Capture the cell that displays the provided text and extract its (x, y) central coordinate. 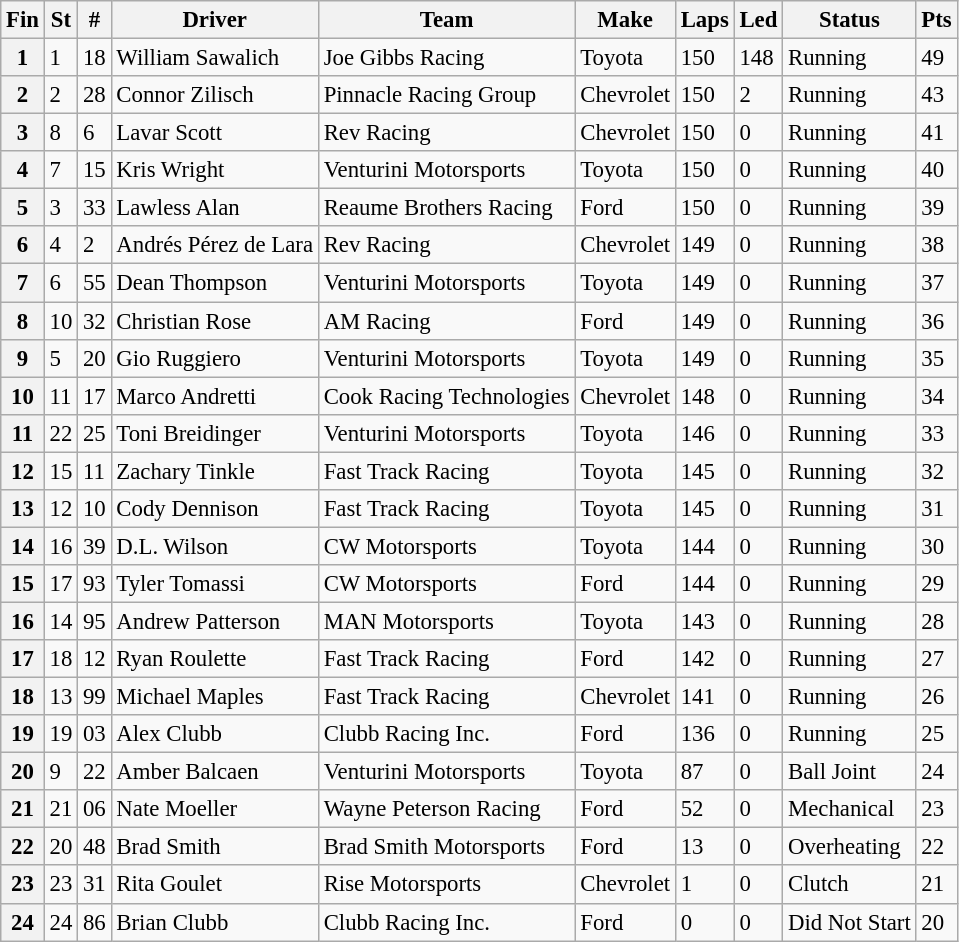
Wayne Peterson Racing (446, 809)
Team (446, 20)
Rita Goulet (214, 885)
146 (704, 433)
Pinnacle Racing Group (446, 95)
136 (704, 734)
Fin (23, 20)
37 (936, 283)
38 (936, 245)
Brian Clubb (214, 922)
03 (94, 734)
Mechanical (850, 809)
34 (936, 396)
93 (94, 584)
141 (704, 697)
Brad Smith Motorsports (446, 847)
Nate Moeller (214, 809)
Lavar Scott (214, 133)
Ball Joint (850, 772)
142 (704, 659)
40 (936, 170)
Joe Gibbs Racing (446, 58)
Did Not Start (850, 922)
99 (94, 697)
St (60, 20)
William Sawalich (214, 58)
Dean Thompson (214, 283)
Rise Motorsports (446, 885)
Reaume Brothers Racing (446, 208)
36 (936, 321)
06 (94, 809)
Status (850, 20)
Driver (214, 20)
48 (94, 847)
Lawless Alan (214, 208)
43 (936, 95)
Marco Andretti (214, 396)
Clutch (850, 885)
87 (704, 772)
35 (936, 358)
Gio Ruggiero (214, 358)
49 (936, 58)
Laps (704, 20)
27 (936, 659)
D.L. Wilson (214, 546)
Kris Wright (214, 170)
143 (704, 621)
Christian Rose (214, 321)
Toni Breidinger (214, 433)
86 (94, 922)
52 (704, 809)
Cody Dennison (214, 509)
AM Racing (446, 321)
Brad Smith (214, 847)
Overheating (850, 847)
Make (625, 20)
95 (94, 621)
Tyler Tomassi (214, 584)
Pts (936, 20)
29 (936, 584)
Zachary Tinkle (214, 471)
26 (936, 697)
Ryan Roulette (214, 659)
Amber Balcaen (214, 772)
Alex Clubb (214, 734)
Led (758, 20)
Andrés Pérez de Lara (214, 245)
30 (936, 546)
Cook Racing Technologies (446, 396)
41 (936, 133)
55 (94, 283)
Andrew Patterson (214, 621)
Michael Maples (214, 697)
MAN Motorsports (446, 621)
Connor Zilisch (214, 95)
# (94, 20)
